Output the [X, Y] coordinate of the center of the cell containing the given text.  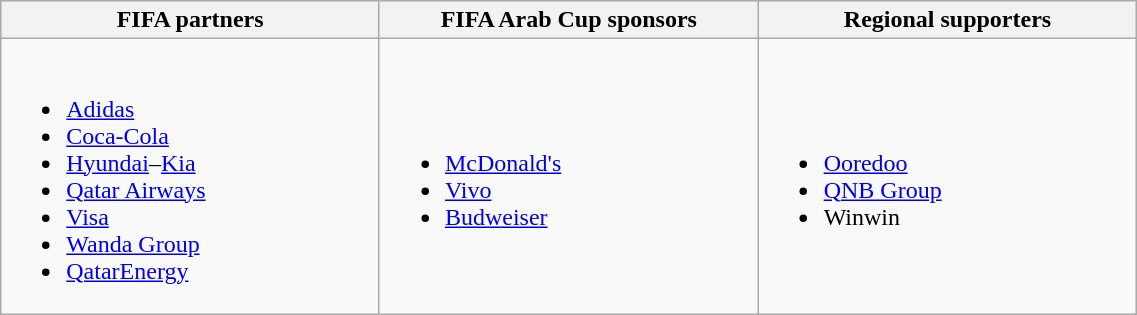
OoredooQNB GroupWinwin [948, 176]
FIFA Arab Cup sponsors [568, 20]
FIFA partners [190, 20]
AdidasCoca-ColaHyundai–KiaQatar AirwaysVisaWanda GroupQatarEnergy [190, 176]
Regional supporters [948, 20]
McDonald'sVivoBudweiser [568, 176]
